Capture the cell that displays the provided text and extract its (X, Y) central coordinate. 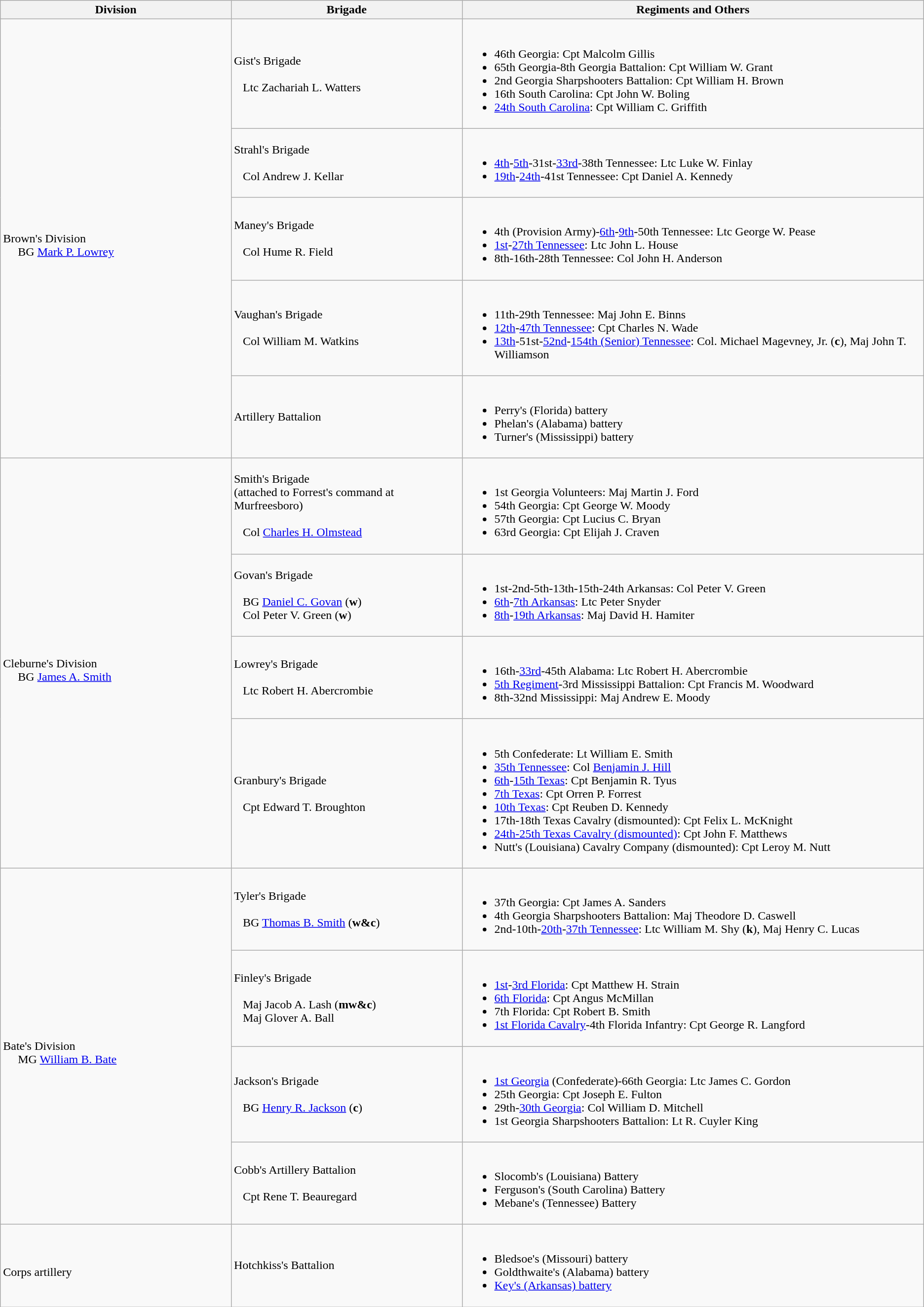
Govan's Brigade BG Daniel C. Govan (w) Col Peter V. Green (w) (346, 595)
Artillery Battalion (346, 417)
Perry's (Florida) batteryPhelan's (Alabama) batteryTurner's (Mississippi) battery (693, 417)
Bate's Division MG William B. Bate (116, 1046)
Division (116, 10)
Finley's Brigade Maj Jacob A. Lash (mw&c) Maj Glover A. Ball (346, 998)
Cleburne's Division BG James A. Smith (116, 663)
Slocomb's (Louisiana) BatteryFerguson's (South Carolina) BatteryMebane's (Tennessee) Battery (693, 1184)
1st Georgia Volunteers: Maj Martin J. Ford54th Georgia: Cpt George W. Moody57th Georgia: Cpt Lucius C. Bryan63rd Georgia: Cpt Elijah J. Craven (693, 506)
Regiments and Others (693, 10)
4th-5th-31st-33rd-38th Tennessee: Ltc Luke W. Finlay19th-24th-41st Tennessee: Cpt Daniel A. Kennedy (693, 163)
Strahl's Brigade Col Andrew J. Kellar (346, 163)
Maney's Brigade Col Hume R. Field (346, 239)
Vaughan's Brigade Col William M. Watkins (346, 328)
Cobb's Artillery Battalion Cpt Rene T. Beauregard (346, 1184)
Hotchkiss's Battalion (346, 1266)
Brown's Division BG Mark P. Lowrey (116, 239)
Bledsoe's (Missouri) batteryGoldthwaite's (Alabama) batteryKey's (Arkansas) battery (693, 1266)
4th (Provision Army)-6th-9th-50th Tennessee: Ltc George W. Pease1st-27th Tennessee: Ltc John L. House8th-16th-28th Tennessee: Col John H. Anderson (693, 239)
Tyler's Brigade BG Thomas B. Smith (w&c) (346, 909)
Corps artillery (116, 1266)
Smith's Brigade(attached to Forrest's command at Murfreesboro) Col Charles H. Olmstead (346, 506)
Gist's Brigade Ltc Zachariah L. Watters (346, 74)
Lowrey's Brigade Ltc Robert H. Abercrombie (346, 677)
Brigade (346, 10)
1st-2nd-5th-13th-15th-24th Arkansas: Col Peter V. Green6th-7th Arkansas: Ltc Peter Snyder8th-19th Arkansas: Maj David H. Hamiter (693, 595)
Granbury's Brigade Cpt Edward T. Broughton (346, 793)
Jackson's Brigade BG Henry R. Jackson (c) (346, 1094)
